Extract the [X, Y] coordinate from the center of the cell holding the provided text.  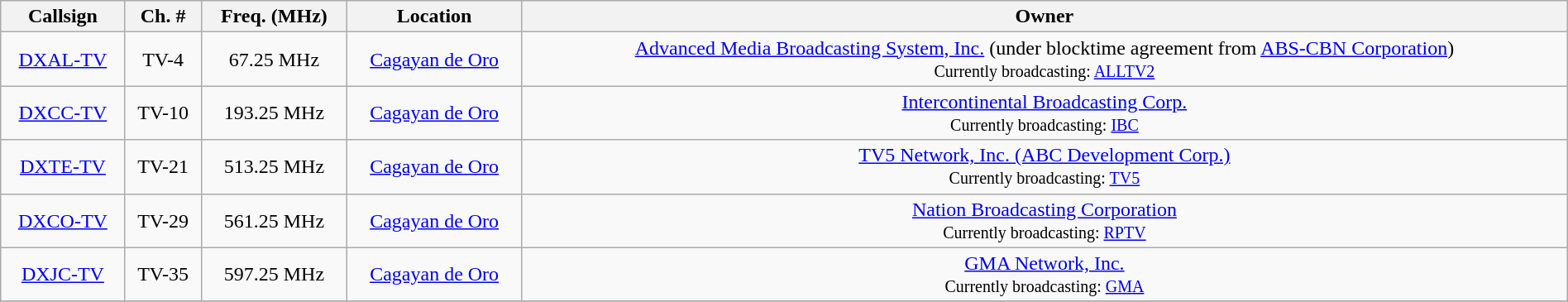
TV5 Network, Inc. (ABC Development Corp.)Currently broadcasting: TV5 [1045, 167]
Owner [1045, 17]
TV-21 [163, 167]
Intercontinental Broadcasting Corp.Currently broadcasting: IBC [1045, 113]
TV-10 [163, 113]
Ch. # [163, 17]
DXCO-TV [63, 220]
DXJC-TV [63, 275]
TV-29 [163, 220]
67.25 MHz [275, 60]
TV-35 [163, 275]
Advanced Media Broadcasting System, Inc. (under blocktime agreement from ABS-CBN Corporation)Currently broadcasting: ALLTV2 [1045, 60]
TV-4 [163, 60]
DXTE-TV [63, 167]
597.25 MHz [275, 275]
DXCC-TV [63, 113]
Nation Broadcasting CorporationCurrently broadcasting: RPTV [1045, 220]
Location [435, 17]
Callsign [63, 17]
561.25 MHz [275, 220]
193.25 MHz [275, 113]
GMA Network, Inc.Currently broadcasting: GMA [1045, 275]
513.25 MHz [275, 167]
DXAL-TV [63, 60]
Freq. (MHz) [275, 17]
